Determine the [X, Y] coordinate at the center of the cell enclosing the given text.  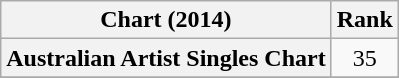
35 [364, 58]
Australian Artist Singles Chart [166, 58]
Rank [364, 20]
Chart (2014) [166, 20]
